Find where the given text appears and provide that cell's center as [x, y] coordinate. 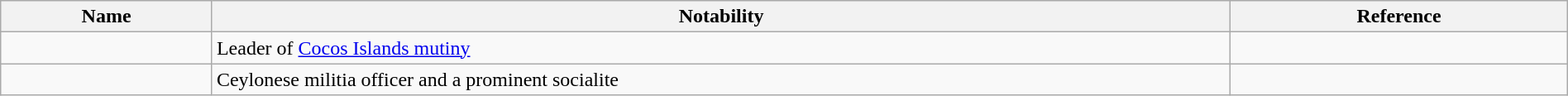
Leader of Cocos Islands mutiny [721, 48]
Ceylonese militia officer and a prominent socialite [721, 79]
Name [107, 17]
Reference [1399, 17]
Notability [721, 17]
